Locate the cell with the specified text and output its [x, y] center coordinate. 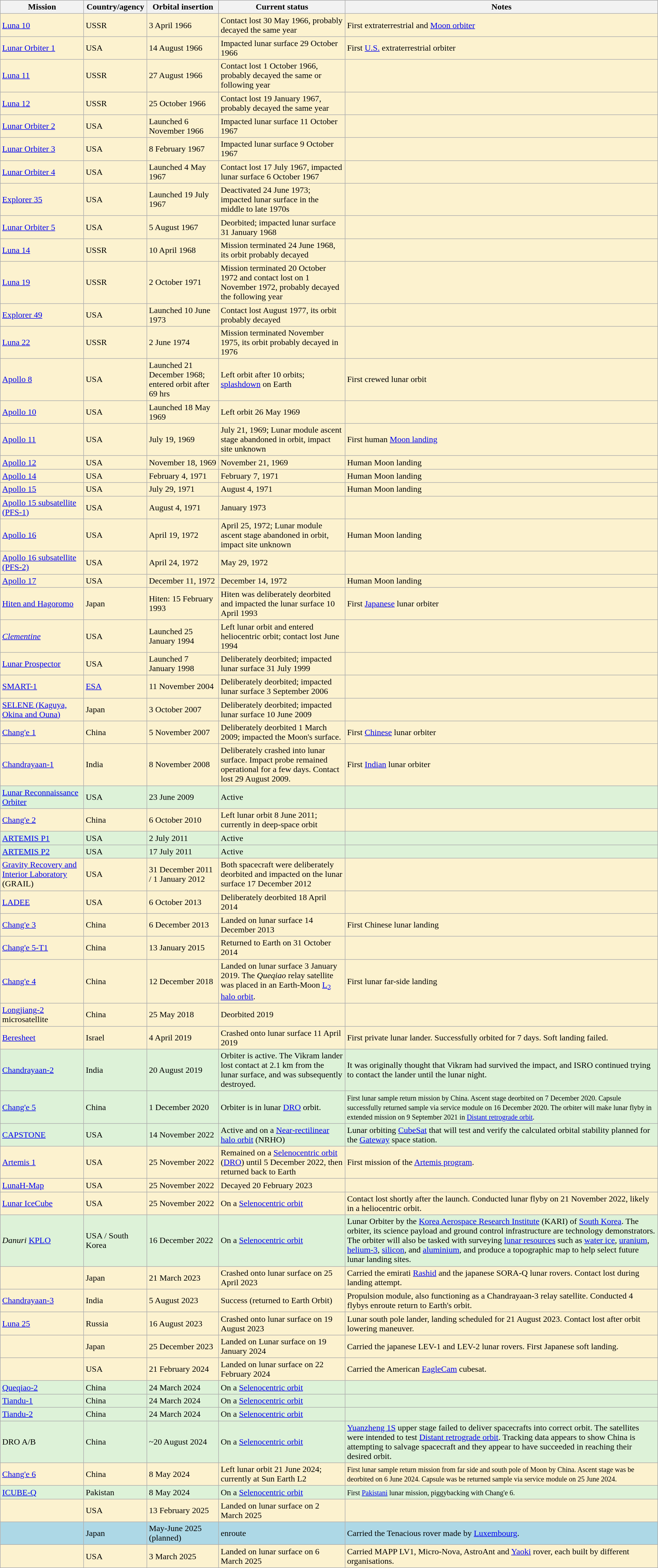
ESA [115, 687]
Contact lost shortly after the launch. Conducted lunar flyby on 21 November 2022, likely in a heliocentric orbit. [501, 1204]
February 7, 1971 [282, 476]
20 August 2019 [183, 1070]
Carried the japanese LEV-1 and LEV-2 lunar rovers. First Japanese soft landing. [501, 1346]
2 October 1971 [183, 282]
ARTEMIS P2 [42, 852]
April 19, 1972 [183, 535]
Lunar south pole lander, landing scheduled for 21 August 2023. Contact lost after orbit lowering maneuver. [501, 1323]
Chang'e 1 [42, 732]
Launched 4 May 1967 [183, 172]
Chang'e 5 [42, 1107]
July 19, 1969 [183, 440]
Returned to Earth on 31 October 2014 [282, 948]
Current status [282, 7]
3 October 2007 [183, 709]
Chandrayaan-3 [42, 1301]
Contact lost August 1977, its orbit probably decayed [282, 314]
5 November 2007 [183, 732]
ARTEMIS P1 [42, 838]
5 August 2023 [183, 1301]
Carried the Tenacious rover made by Luxembourg. [501, 1534]
Pakistan [115, 1492]
May 29, 1972 [282, 563]
Chandrayaan-1 [42, 765]
Launched 6 November 1966 [183, 126]
Notes [501, 7]
Landed on lunar surface on 2 March 2025 [282, 1510]
17 July 2011 [183, 852]
July 21, 1969; Lunar module ascent stage abandoned in orbit, impact site unknown [282, 440]
Chang'e 2 [42, 820]
25 December 2023 [183, 1346]
Hiten: 15 February 1993 [183, 604]
21 March 2023 [183, 1277]
3 March 2025 [183, 1556]
First Chinese lunar orbiter [501, 732]
Left orbit after 10 orbits; splashdown on Earth [282, 380]
Lunar Orbiter 3 [42, 149]
Lunar IceCube [42, 1204]
23 June 2009 [183, 797]
Apollo 14 [42, 476]
Landed on lunar surface on 6 March 2025 [282, 1556]
Apollo 8 [42, 380]
Israel [115, 1038]
Deliberately deorbited; impacted lunar surface 3 September 2006 [282, 687]
Luna 25 [42, 1323]
First crewed lunar orbit [501, 380]
First Chinese lunar landing [501, 925]
Longjiang-2 microsatellite [42, 1015]
Queqiao-2 [42, 1387]
6 October 2010 [183, 820]
Landed on lunar surface on 22 February 2024 [282, 1369]
Explorer 49 [42, 314]
LADEE [42, 902]
Carried the emirati Rashid and the japanese SORA-Q lunar rovers. Contact lost during landing attempt. [501, 1277]
6 October 2013 [183, 902]
Contact lost 30 May 1966, probably decayed the same year [282, 25]
Lunar Orbiter 5 [42, 227]
3 April 1966 [183, 25]
Clementine [42, 636]
1 December 2020 [183, 1107]
Chang'e 5-T1 [42, 948]
Gravity Recovery and Interior Laboratory (GRAIL) [42, 874]
Orbiter is in lunar DRO orbit. [282, 1107]
~20 August 2024 [183, 1442]
14 November 2022 [183, 1135]
Artemis 1 [42, 1162]
Orbital insertion [183, 7]
Luna 12 [42, 103]
Apollo 12 [42, 463]
First extraterrestrial and Moon orbiter [501, 25]
Hiten was deliberately deorbited and impacted the lunar surface 10 April 1993 [282, 604]
First mission of the Artemis program. [501, 1162]
Carried the American EagleCam cubesat. [501, 1369]
Success (returned to Earth Orbit) [282, 1301]
27 August 1966 [183, 76]
Both spacecraft were deliberately deorbited and impacted on the lunar surface 17 December 2012 [282, 874]
Deorbited; impacted lunar surface 31 January 1968 [282, 227]
First Pakistani lunar mission, piggybacking with Chang'e 6. [501, 1492]
Apollo 10 [42, 412]
14 August 1966 [183, 48]
It was originally thought that Vikram had survived the impact, and ISRO continued trying to contact the lander until the lunar night. [501, 1070]
Apollo 11 [42, 440]
Impacted lunar surface 9 October 1967 [282, 149]
16 December 2022 [183, 1241]
Chang'e 4 [42, 981]
16 August 2023 [183, 1323]
13 January 2015 [183, 948]
Beresheet [42, 1038]
6 December 2013 [183, 925]
8 February 1967 [183, 149]
Mission terminated 20 October 1972 and contact lost on 1 November 1972, probably decayed the following year [282, 282]
Deliberately deorbited; impacted lunar surface 31 July 1999 [282, 663]
Mission terminated 24 June 1968, its orbit probably decayed [282, 250]
Lunar Prospector [42, 663]
Propulsion module, also functioning as a Chandrayaan-3 relay satellite. Conducted 4 flybys enroute return to Earth's orbit. [501, 1301]
Deliberately deorbited 1 March 2009; impacted the Moon's surface. [282, 732]
May-June 2025 (planned) [183, 1534]
December 11, 1972 [183, 581]
DRO A/B [42, 1442]
Chandrayaan-2 [42, 1070]
Launched 21 December 1968; entered orbit after 69 hrs [183, 380]
First human Moon landing [501, 440]
Deliberately deorbited; impacted lunar surface 10 June 2009 [282, 709]
Tiandu-2 [42, 1414]
Left orbit 26 May 1969 [282, 412]
Apollo 16 subsatellite (PFS-2) [42, 563]
SELENE (Kaguya, Okina and Ouna) [42, 709]
Luna 10 [42, 25]
Crashed onto lunar surface on 19 August 2023 [282, 1323]
Left lunar orbit 21 June 2024; currently at Sun Earth L2 [282, 1474]
Impacted lunar surface 11 October 1967 [282, 126]
4 April 2019 [183, 1038]
Lunar Orbiter 2 [42, 126]
First Indian lunar orbiter [501, 765]
Apollo 17 [42, 581]
December 14, 1972 [282, 581]
Explorer 35 [42, 199]
Luna 14 [42, 250]
First lunar far-side landing [501, 981]
Contact lost 17 July 1967, impacted lunar surface 6 October 1967 [282, 172]
Left lunar orbit 8 June 2011; currently in deep-space orbit [282, 820]
Deliberately deorbited 18 April 2014 [282, 902]
enroute [282, 1534]
November 18, 1969 [183, 463]
Launched 10 June 1973 [183, 314]
13 February 2025 [183, 1510]
25 May 2018 [183, 1015]
USA / South Korea [115, 1241]
Landed on lunar surface 3 January 2019. The Queqiao relay satellite was placed in an Earth-Moon L2 halo orbit. [282, 981]
Danuri KPLO [42, 1241]
SMART-1 [42, 687]
Active and on a Near-rectilinear halo orbit (NRHO) [282, 1135]
Country/agency [115, 7]
2 June 1974 [183, 343]
Landed on lunar surface 14 December 2013 [282, 925]
12 December 2018 [183, 981]
11 November 2004 [183, 687]
January 1973 [282, 507]
Carried MAPP LV1, Micro-Nova, AstroAnt and Yaoki rover, each built by different organisations. [501, 1556]
Launched 25 January 1994 [183, 636]
Lunar Orbiter 1 [42, 48]
2 July 2011 [183, 838]
April 24, 1972 [183, 563]
Luna 11 [42, 76]
Russia [115, 1323]
Remained on a Selenocentric orbit (DRO) until 5 December 2022, then returned back to Earth [282, 1162]
Mission terminated November 1975, its orbit probably decayed in 1976 [282, 343]
Lunar Orbiter 4 [42, 172]
Contact lost 1 October 1966, probably decayed the same or following year [282, 76]
Crashed onto lunar surface on 25 April 2023 [282, 1277]
Contact lost 19 January 1967, probably decayed the same year [282, 103]
5 August 1967 [183, 227]
Launched 7 January 1998 [183, 663]
Deactivated 24 June 1973; impacted lunar surface in the middle to late 1970s [282, 199]
Crashed onto lunar surface 11 April 2019 [282, 1038]
November 21, 1969 [282, 463]
Launched 19 July 1967 [183, 199]
21 February 2024 [183, 1369]
Chang'e 6 [42, 1474]
CAPSTONE [42, 1135]
Impacted lunar surface 29 October 1966 [282, 48]
ICUBE-Q [42, 1492]
Apollo 15 subsatellite (PFS-1) [42, 507]
Landed on Lunar surface on 19 January 2024 [282, 1346]
8 November 2008 [183, 765]
Tiandu-1 [42, 1401]
Apollo 16 [42, 535]
Lunar orbiting CubeSat that will test and verify the calculated orbital stability planned for the Gateway space station. [501, 1135]
Mission [42, 7]
LunaH-Map [42, 1185]
Left lunar orbit and entered heliocentric orbit; contact lost June 1994 [282, 636]
Deorbited 2019 [282, 1015]
First U.S. extraterrestrial orbiter [501, 48]
25 October 1966 [183, 103]
July 29, 1971 [183, 489]
Launched 18 May 1969 [183, 412]
February 4, 1971 [183, 476]
Decayed 20 February 2023 [282, 1185]
31 December 2011 / 1 January 2012 [183, 874]
Chang'e 3 [42, 925]
Deliberately crashed into lunar surface. Impact probe remained operational for a few days. Contact lost 29 August 2009. [282, 765]
April 25, 1972; Lunar module ascent stage abandoned in orbit, impact site unknown [282, 535]
10 April 1968 [183, 250]
Apollo 15 [42, 489]
First private lunar lander. Successfully orbited for 7 days. Soft landing failed. [501, 1038]
Hiten and Hagoromo [42, 604]
Orbiter is active. The Vikram lander lost contact at 2.1 km from the lunar surface, and was subsequently destroyed. [282, 1070]
First Japanese lunar orbiter [501, 604]
Luna 19 [42, 282]
Luna 22 [42, 343]
Lunar Reconnaissance Orbiter [42, 797]
